Locate the cell with the specified text and output its (x, y) center coordinate. 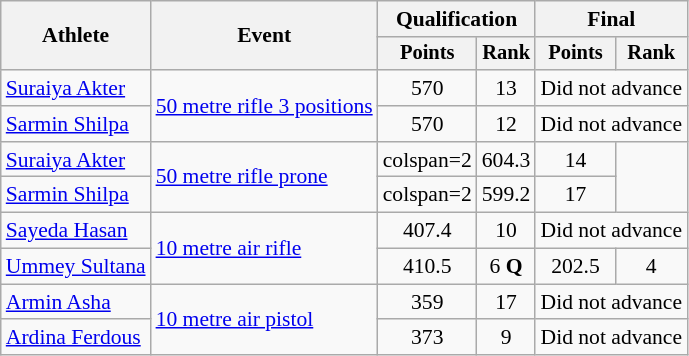
Ardina Ferdous (76, 338)
6 Q (506, 267)
373 (428, 338)
4 (651, 267)
Final (611, 19)
359 (428, 302)
Qualification (457, 19)
Armin Asha (76, 302)
Sayeda Hasan (76, 231)
13 (506, 88)
Athlete (76, 36)
407.4 (428, 231)
410.5 (428, 267)
50 metre rifle 3 positions (264, 106)
Ummey Sultana (76, 267)
14 (575, 160)
9 (506, 338)
10 (506, 231)
Event (264, 36)
12 (506, 124)
10 metre air pistol (264, 320)
604.3 (506, 160)
599.2 (506, 195)
202.5 (575, 267)
10 metre air rifle (264, 248)
50 metre rifle prone (264, 178)
